Detect which cell encompasses the target text, then output its (X, Y) center coordinate. 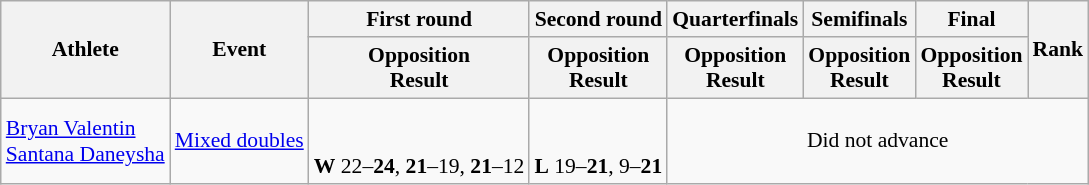
Athlete (86, 50)
First round (420, 19)
Second round (598, 19)
L 19–21, 9–21 (598, 142)
Quarterfinals (735, 19)
W 22–24, 21–19, 21–12 (420, 142)
Semifinals (859, 19)
Event (240, 50)
Bryan ValentinSantana Daneysha (86, 142)
Rank (1058, 50)
Mixed doubles (240, 142)
Did not advance (878, 142)
Final (971, 19)
